Extract the (X, Y) coordinate from the center of the cell holding the provided text.  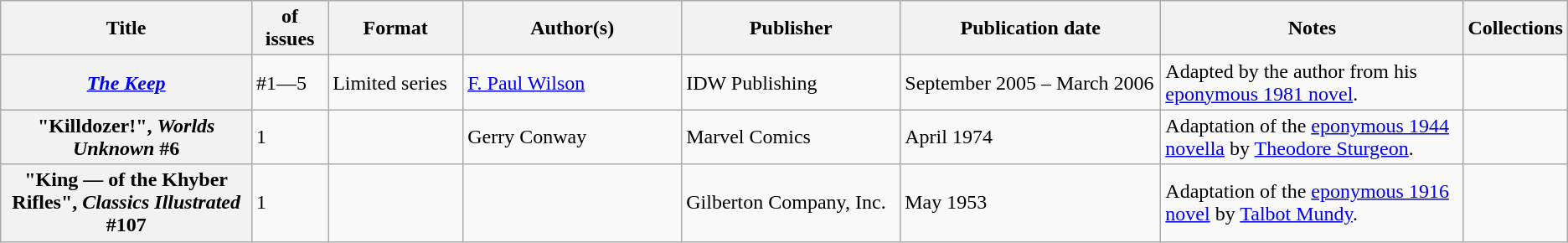
Collections (1515, 28)
Gerry Conway (573, 137)
Notes (1312, 28)
Adaptation of the eponymous 1944 novella by Theodore Sturgeon. (1312, 137)
"King — of the Khyber Rifles", Classics Illustrated #107 (126, 203)
F. Paul Wilson (573, 82)
Format (395, 28)
Limited series (395, 82)
of issues (290, 28)
Adaptation of the eponymous 1916 novel by Talbot Mundy. (1312, 203)
Publisher (791, 28)
May 1953 (1030, 203)
IDW Publishing (791, 82)
The Keep (126, 82)
Marvel Comics (791, 137)
Gilberton Company, Inc. (791, 203)
September 2005 – March 2006 (1030, 82)
Publication date (1030, 28)
"Killdozer!", Worlds Unknown #6 (126, 137)
April 1974 (1030, 137)
Adapted by the author from his eponymous 1981 novel. (1312, 82)
Author(s) (573, 28)
#1—5 (290, 82)
Title (126, 28)
